Find where the given text appears and provide that cell's center as (X, Y) coordinate. 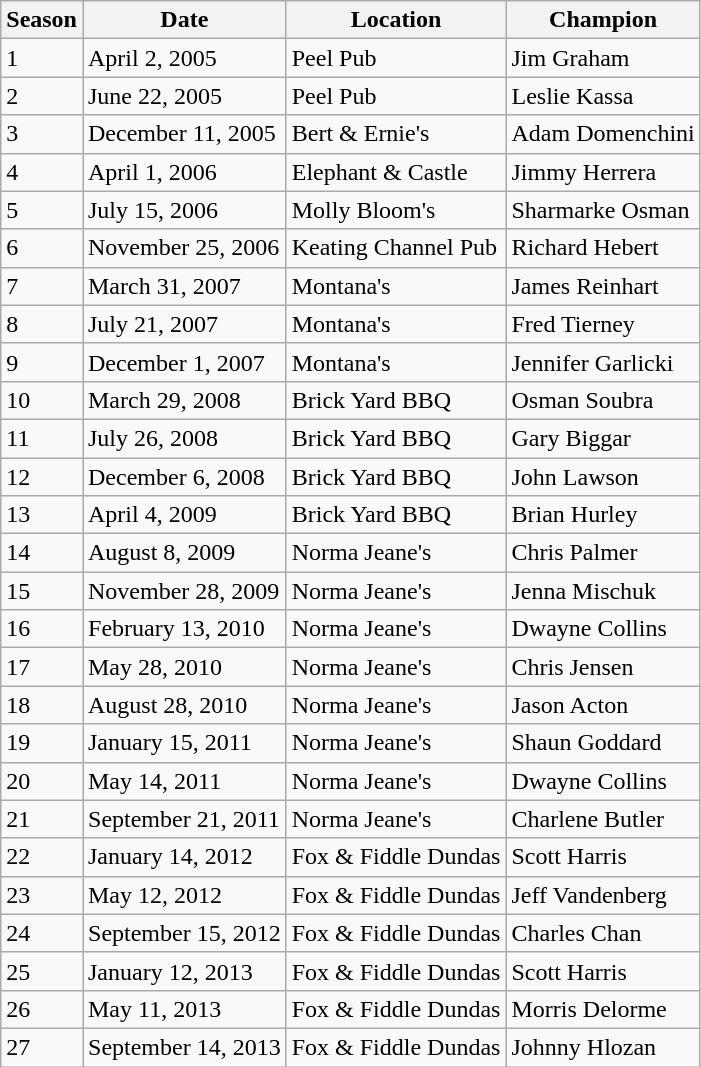
11 (42, 438)
Richard Hebert (603, 248)
Sharmarke Osman (603, 210)
Leslie Kassa (603, 96)
January 14, 2012 (184, 857)
8 (42, 324)
July 15, 2006 (184, 210)
November 25, 2006 (184, 248)
Season (42, 20)
Jenna Mischuk (603, 591)
Jason Acton (603, 705)
September 14, 2013 (184, 1047)
Elephant & Castle (396, 172)
May 12, 2012 (184, 895)
4 (42, 172)
August 28, 2010 (184, 705)
20 (42, 781)
Location (396, 20)
Johnny Hlozan (603, 1047)
2 (42, 96)
18 (42, 705)
1 (42, 58)
Chris Palmer (603, 553)
March 31, 2007 (184, 286)
5 (42, 210)
7 (42, 286)
April 1, 2006 (184, 172)
24 (42, 933)
May 28, 2010 (184, 667)
17 (42, 667)
14 (42, 553)
Molly Bloom's (396, 210)
15 (42, 591)
May 11, 2013 (184, 1009)
Jim Graham (603, 58)
Shaun Goddard (603, 743)
Brian Hurley (603, 515)
September 15, 2012 (184, 933)
9 (42, 362)
January 12, 2013 (184, 971)
January 15, 2011 (184, 743)
Charlene Butler (603, 819)
September 21, 2011 (184, 819)
February 13, 2010 (184, 629)
Jennifer Garlicki (603, 362)
James Reinhart (603, 286)
25 (42, 971)
December 6, 2008 (184, 477)
April 4, 2009 (184, 515)
3 (42, 134)
27 (42, 1047)
Adam Domenchini (603, 134)
26 (42, 1009)
6 (42, 248)
Champion (603, 20)
Morris Delorme (603, 1009)
Jimmy Herrera (603, 172)
Bert & Ernie's (396, 134)
Gary Biggar (603, 438)
March 29, 2008 (184, 400)
June 22, 2005 (184, 96)
Jeff Vandenberg (603, 895)
Osman Soubra (603, 400)
22 (42, 857)
Fred Tierney (603, 324)
November 28, 2009 (184, 591)
December 1, 2007 (184, 362)
Date (184, 20)
10 (42, 400)
John Lawson (603, 477)
23 (42, 895)
July 21, 2007 (184, 324)
December 11, 2005 (184, 134)
16 (42, 629)
April 2, 2005 (184, 58)
12 (42, 477)
Keating Channel Pub (396, 248)
19 (42, 743)
Chris Jensen (603, 667)
21 (42, 819)
Charles Chan (603, 933)
August 8, 2009 (184, 553)
May 14, 2011 (184, 781)
13 (42, 515)
July 26, 2008 (184, 438)
